From the cell containing the given text, extract its center point as (x, y) coordinate. 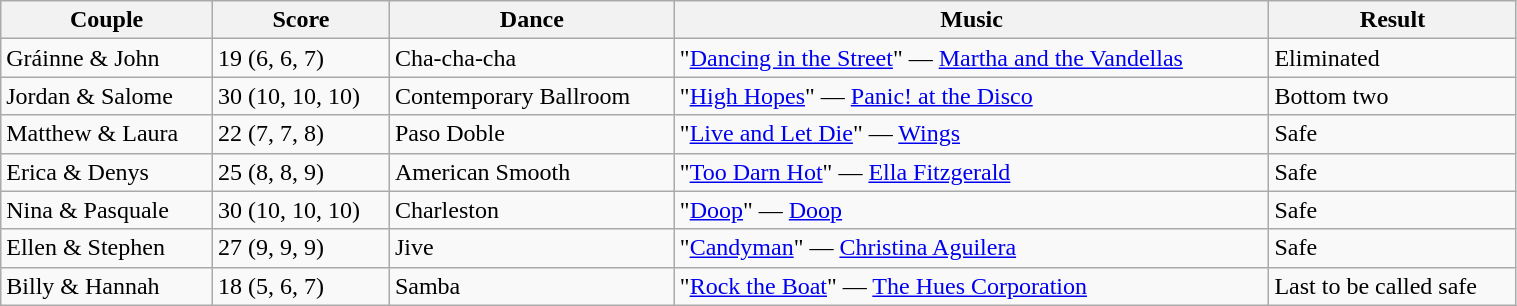
18 (5, 6, 7) (300, 286)
Jordan & Salome (107, 96)
19 (6, 6, 7) (300, 58)
American Smooth (532, 172)
25 (8, 8, 9) (300, 172)
Ellen & Stephen (107, 248)
Nina & Pasquale (107, 210)
Gráinne & John (107, 58)
Charleston (532, 210)
"Rock the Boat" — The Hues Corporation (972, 286)
"Dancing in the Street" — Martha and the Vandellas (972, 58)
Result (1392, 20)
Dance (532, 20)
Cha-cha-cha (532, 58)
Samba (532, 286)
Erica & Denys (107, 172)
27 (9, 9, 9) (300, 248)
Score (300, 20)
"Doop" — Doop (972, 210)
"Candyman" — Christina Aguilera (972, 248)
Billy & Hannah (107, 286)
Eliminated (1392, 58)
"Too Darn Hot" — Ella Fitzgerald (972, 172)
Music (972, 20)
22 (7, 7, 8) (300, 134)
Paso Doble (532, 134)
"High Hopes" — Panic! at the Disco (972, 96)
Matthew & Laura (107, 134)
Contemporary Ballroom (532, 96)
Jive (532, 248)
Last to be called safe (1392, 286)
Couple (107, 20)
"Live and Let Die" — Wings (972, 134)
Bottom two (1392, 96)
